Locate the cell with the specified text and output its [x, y] center coordinate. 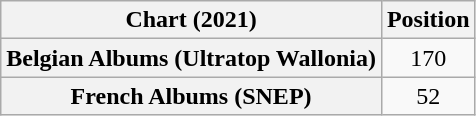
170 [428, 58]
Chart (2021) [192, 20]
Belgian Albums (Ultratop Wallonia) [192, 58]
French Albums (SNEP) [192, 96]
Position [428, 20]
52 [428, 96]
